Extract the (X, Y) coordinate from the center of the cell holding the provided text.  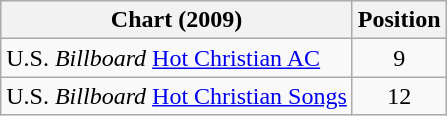
12 (399, 96)
9 (399, 58)
Chart (2009) (177, 20)
U.S. Billboard Hot Christian Songs (177, 96)
U.S. Billboard Hot Christian AC (177, 58)
Position (399, 20)
